Identify which cell holds the provided text, then report its [x, y] central coordinate. 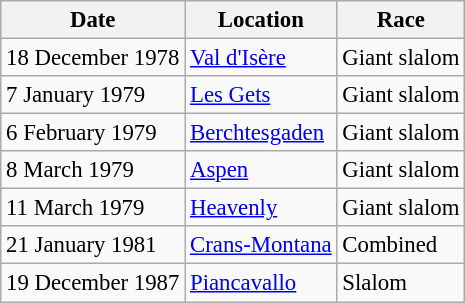
Berchtesgaden [261, 133]
Val d'Isère [261, 58]
19 December 1987 [93, 283]
21 January 1981 [93, 245]
Combined [401, 245]
8 March 1979 [93, 170]
18 December 1978 [93, 58]
Piancavallo [261, 283]
Heavenly [261, 208]
Slalom [401, 283]
11 March 1979 [93, 208]
Race [401, 20]
Aspen [261, 170]
Crans-Montana [261, 245]
6 February 1979 [93, 133]
7 January 1979 [93, 95]
Les Gets [261, 95]
Location [261, 20]
Date [93, 20]
